Provide the [X, Y] coordinate of the cell's center where the given text is located.  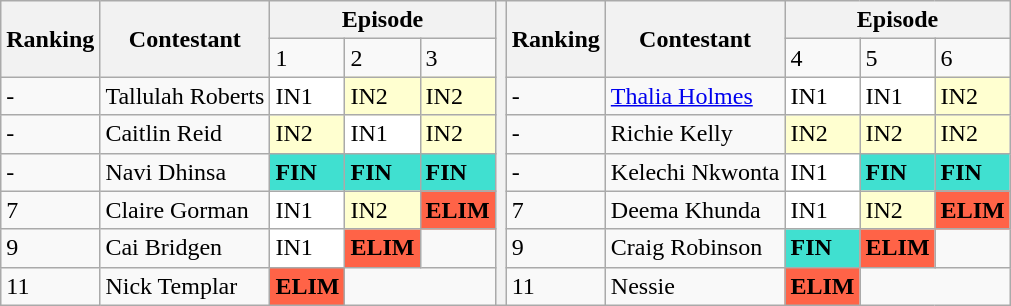
1 [308, 58]
5 [898, 58]
Claire Gorman [185, 210]
Richie Kelly [695, 134]
Thalia Holmes [695, 96]
Nessie [695, 286]
Caitlin Reid [185, 134]
Tallulah Roberts [185, 96]
Navi Dhinsa [185, 172]
Cai Bridgen [185, 248]
Deema Khunda [695, 210]
Kelechi Nkwonta [695, 172]
Craig Robinson [695, 248]
Nick Templar [185, 286]
6 [972, 58]
2 [382, 58]
3 [458, 58]
4 [822, 58]
